Locate the cell with the specified text and output its (x, y) center coordinate. 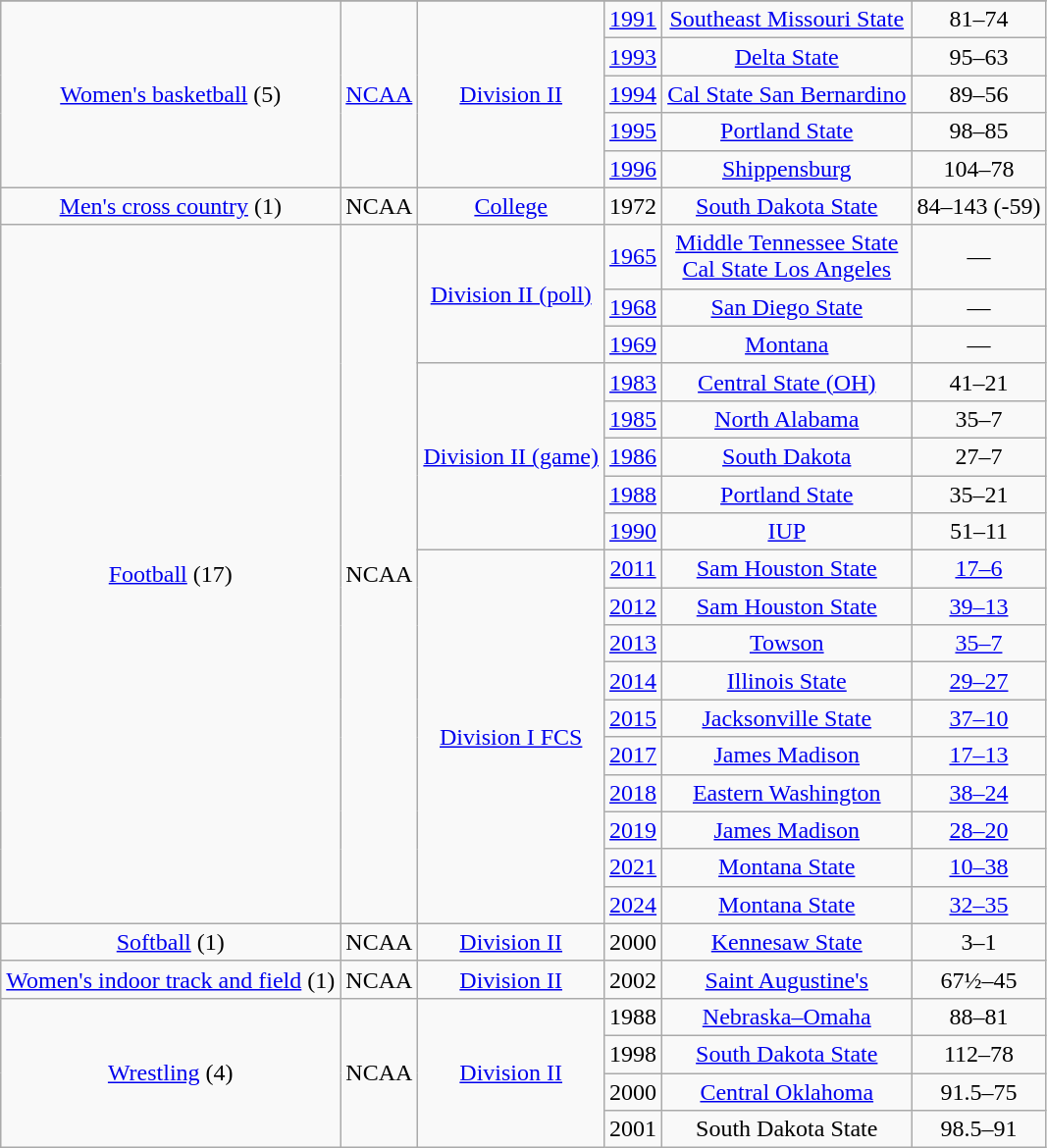
112–78 (979, 1054)
Wrestling (4) (171, 1072)
1996 (634, 169)
Men's cross country (1) (171, 206)
Southeast Missouri State (787, 20)
28–20 (979, 830)
104–78 (979, 169)
91.5–75 (979, 1092)
89–56 (979, 94)
1985 (634, 419)
3–1 (979, 942)
Football (17) (171, 574)
2013 (634, 644)
39–13 (979, 606)
95–63 (979, 57)
41–21 (979, 382)
1965 (634, 257)
2014 (634, 681)
Delta State (787, 57)
North Alabama (787, 419)
29–27 (979, 681)
Central State (OH) (787, 382)
2024 (634, 905)
2018 (634, 793)
1972 (634, 206)
Jacksonville State (787, 718)
IUP (787, 532)
27–7 (979, 456)
Cal State San Bernardino (787, 94)
Central Oklahoma (787, 1092)
17–13 (979, 756)
51–11 (979, 532)
2012 (634, 606)
1986 (634, 456)
Women's indoor track and field (1) (171, 979)
College (511, 206)
Montana (787, 344)
Division I FCS (511, 738)
Kennesaw State (787, 942)
Softball (1) (171, 942)
98–85 (979, 131)
1983 (634, 382)
San Diego State (787, 307)
South Dakota (787, 456)
2017 (634, 756)
35–21 (979, 494)
Illinois State (787, 681)
67½–45 (979, 979)
1969 (634, 344)
Towson (787, 644)
98.5–91 (979, 1129)
10–38 (979, 867)
17–6 (979, 569)
1993 (634, 57)
2001 (634, 1129)
1998 (634, 1054)
2002 (634, 979)
1968 (634, 307)
Shippensburg (787, 169)
Division II (poll) (511, 294)
Division II (game) (511, 456)
38–24 (979, 793)
2011 (634, 569)
Eastern Washington (787, 793)
Middle Tennessee StateCal State Los Angeles (787, 257)
1995 (634, 131)
2021 (634, 867)
37–10 (979, 718)
1990 (634, 532)
Saint Augustine's (787, 979)
32–35 (979, 905)
2019 (634, 830)
2015 (634, 718)
81–74 (979, 20)
88–81 (979, 1017)
Nebraska–Omaha (787, 1017)
1991 (634, 20)
1994 (634, 94)
Women's basketball (5) (171, 94)
84–143 (-59) (979, 206)
